Search for the cell housing the specified text and yield its (x, y) center coordinate. 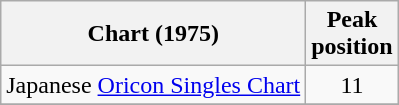
11 (352, 85)
Japanese Oricon Singles Chart (154, 85)
Peakposition (352, 34)
Chart (1975) (154, 34)
